Provide the [x, y] coordinate of the cell's center where the given text is located.  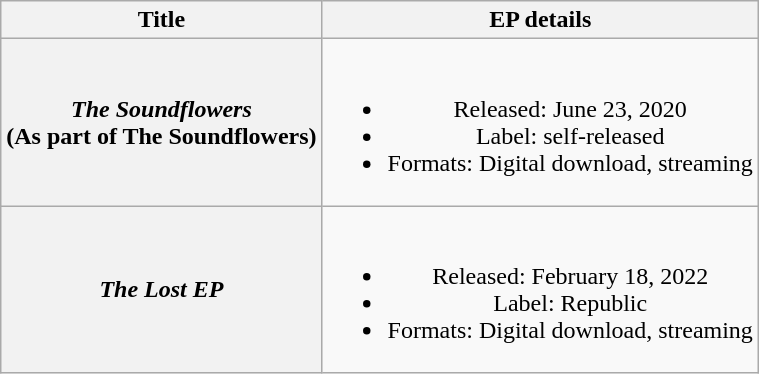
EP details [540, 20]
The Lost EP [162, 290]
Released: February 18, 2022Label: RepublicFormats: Digital download, streaming [540, 290]
Title [162, 20]
Released: June 23, 2020Label: self-releasedFormats: Digital download, streaming [540, 122]
The Soundflowers(As part of The Soundflowers) [162, 122]
